Identify which cell holds the provided text, then report its (x, y) central coordinate. 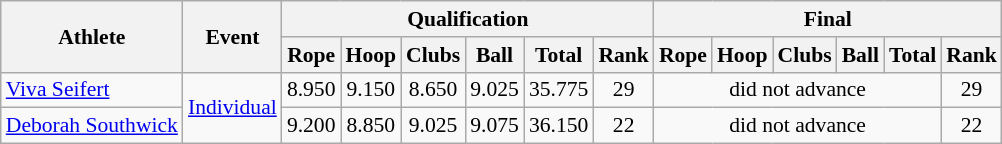
36.150 (558, 126)
Deborah Southwick (92, 126)
Final (828, 19)
9.075 (494, 126)
35.775 (558, 90)
Viva Seifert (92, 90)
9.150 (372, 90)
9.200 (312, 126)
Event (232, 36)
8.950 (312, 90)
Athlete (92, 36)
Qualification (468, 19)
8.850 (372, 126)
8.650 (433, 90)
Individual (232, 108)
